Extract the [x, y] coordinate from the center of the cell holding the provided text.  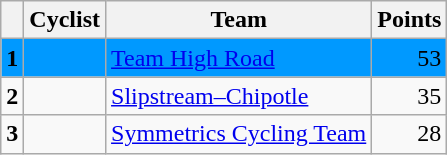
Points [410, 20]
Slipstream–Chipotle [239, 96]
1 [12, 58]
2 [12, 96]
35 [410, 96]
Symmetrics Cycling Team [239, 134]
53 [410, 58]
Team High Road [239, 58]
3 [12, 134]
28 [410, 134]
Cyclist [65, 20]
Team [239, 20]
